Pinpoint the cell where the given text exists, returning its (X, Y) midpoint coordinate. 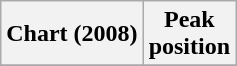
Peakposition (189, 34)
Chart (2008) (72, 34)
